Return [x, y] of the center of cell containing provided text 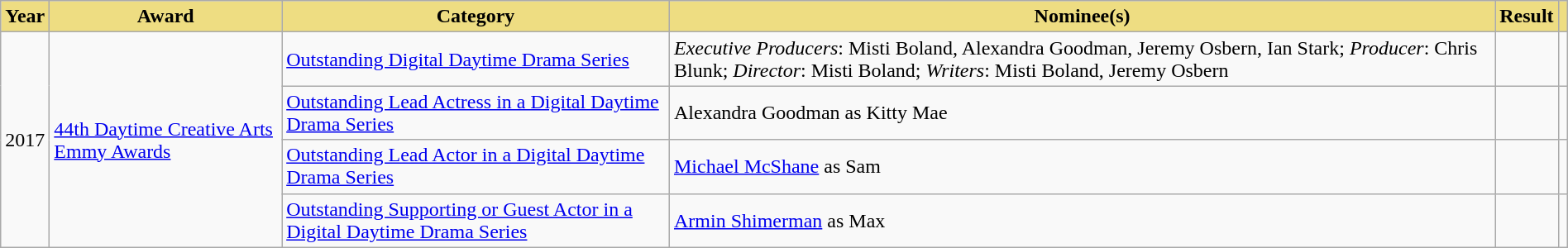
Result [1527, 17]
Nominee(s) [1082, 17]
Category [476, 17]
Alexandra Goodman as Kitty Mae [1082, 112]
Outstanding Supporting or Guest Actor in a Digital Daytime Drama Series [476, 220]
Outstanding Digital Daytime Drama Series [476, 60]
Outstanding Lead Actor in a Digital Daytime Drama Series [476, 167]
Award [165, 17]
Michael McShane as Sam [1082, 167]
44th Daytime Creative Arts Emmy Awards [165, 140]
Year [25, 17]
Outstanding Lead Actress in a Digital Daytime Drama Series [476, 112]
Armin Shimerman as Max [1082, 220]
2017 [25, 140]
